For the text-containing cell, return its midpoint in (x, y) coordinate format. 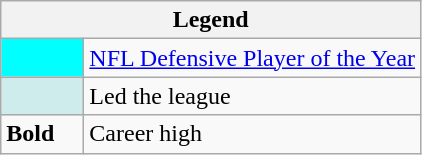
Legend (211, 20)
Led the league (252, 96)
Bold (42, 134)
Career high (252, 134)
NFL Defensive Player of the Year (252, 58)
